Output the (x, y) coordinate of the center of the cell containing the given text.  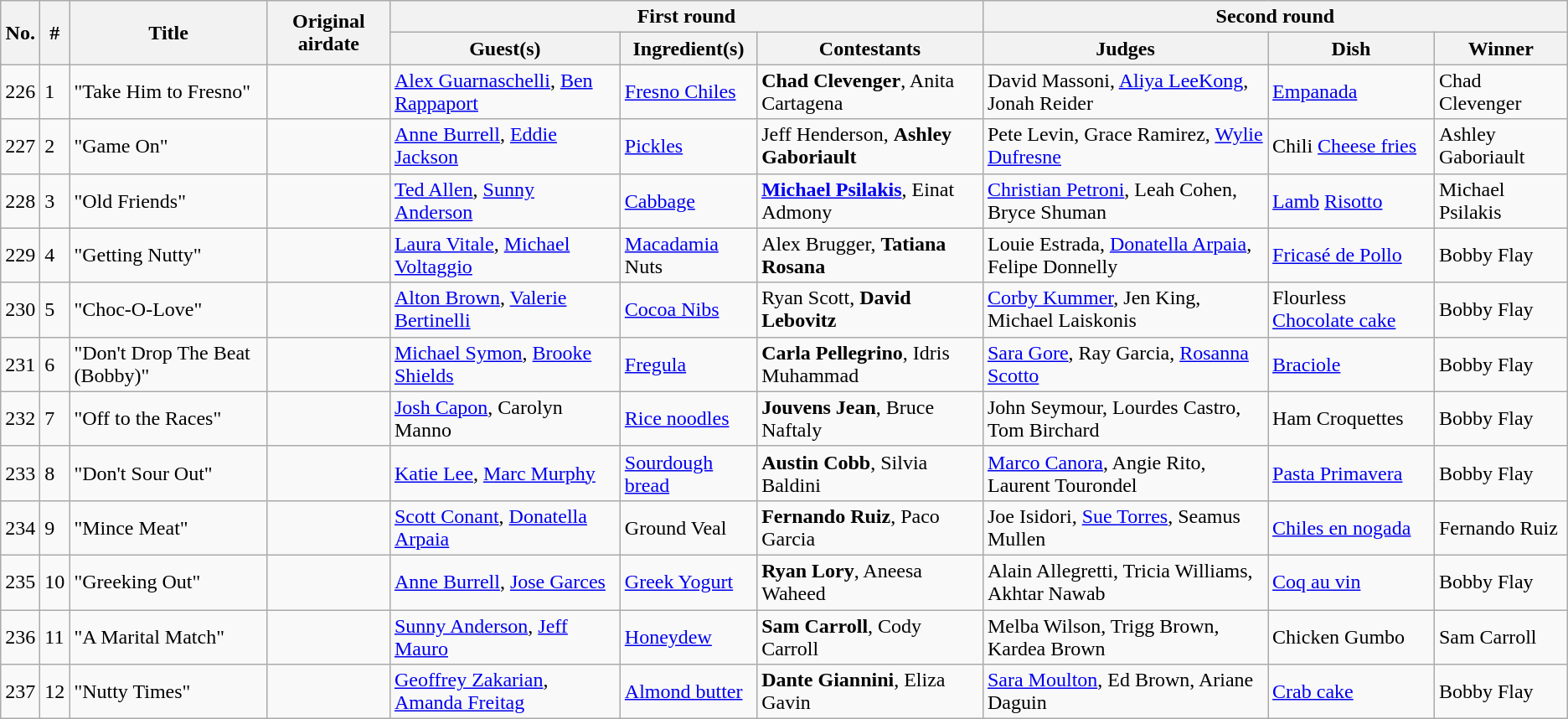
"Don't Drop The Beat (Bobby)" (168, 364)
Scott Conant, Donatella Arpaia (504, 528)
226 (20, 92)
235 (20, 582)
"A Marital Match" (168, 637)
11 (55, 637)
Rice noodles (689, 419)
Chad Clevenger, Anita Cartagena (870, 92)
Dish (1352, 49)
Almond butter (689, 692)
John Seymour, Lourdes Castro, Tom Birchard (1125, 419)
Ground Veal (689, 528)
Flourless Chocolate cake (1352, 310)
"Mince Meat" (168, 528)
"Take Him to Fresno" (168, 92)
237 (20, 692)
"Old Friends" (168, 201)
Sara Gore, Ray Garcia, Rosanna Scotto (1125, 364)
5 (55, 310)
"Getting Nutty" (168, 255)
Chili Cheese fries (1352, 146)
David Massoni, Aliya LeeKong, Jonah Reider (1125, 92)
Sunny Anderson, Jeff Mauro (504, 637)
Chicken Gumbo (1352, 637)
Marco Canora, Angie Rito, Laurent Tourondel (1125, 473)
# (55, 33)
9 (55, 528)
Cabbage (689, 201)
Ham Croquettes (1352, 419)
Chiles en nogada (1352, 528)
Chad Clevenger (1501, 92)
Sara Moulton, Ed Brown, Ariane Daguin (1125, 692)
Ted Allen, Sunny Anderson (504, 201)
Dante Giannini, Eliza Gavin (870, 692)
Pickles (689, 146)
3 (55, 201)
4 (55, 255)
Katie Lee, Marc Murphy (504, 473)
10 (55, 582)
Austin Cobb, Silvia Baldini (870, 473)
Michael Psilakis, Einat Admony (870, 201)
Michael Symon, Brooke Shields (504, 364)
232 (20, 419)
"Don't Sour Out" (168, 473)
Ryan Lory, Aneesa Waheed (870, 582)
Geoffrey Zakarian, Amanda Freitag (504, 692)
Corby Kummer, Jen King, Michael Laiskonis (1125, 310)
"Off to the Races" (168, 419)
"Nutty Times" (168, 692)
Sam Carroll (1501, 637)
Judges (1125, 49)
Fresno Chiles (689, 92)
Braciole (1352, 364)
Josh Capon, Carolyn Manno (504, 419)
First round (686, 17)
Anne Burrell, Eddie Jackson (504, 146)
Fernando Ruiz (1501, 528)
Honeydew (689, 637)
Original airdate (328, 33)
Cocoa Nibs (689, 310)
227 (20, 146)
8 (55, 473)
236 (20, 637)
Second round (1275, 17)
Pete Levin, Grace Ramirez, Wylie Dufresne (1125, 146)
"Choc-O-Love" (168, 310)
Louie Estrada, Donatella Arpaia, Felipe Donnelly (1125, 255)
Title (168, 33)
Fricasé de Pollo (1352, 255)
Christian Petroni, Leah Cohen, Bryce Shuman (1125, 201)
228 (20, 201)
Laura Vitale, Michael Voltaggio (504, 255)
1 (55, 92)
"Greeking Out" (168, 582)
Coq au vin (1352, 582)
231 (20, 364)
Alain Allegretti, Tricia Williams, Akhtar Nawab (1125, 582)
No. (20, 33)
Jeff Henderson, Ashley Gaboriault (870, 146)
Fregula (689, 364)
Ryan Scott, David Lebovitz (870, 310)
Macadamia Nuts (689, 255)
Lamb Risotto (1352, 201)
Melba Wilson, Trigg Brown, Kardea Brown (1125, 637)
234 (20, 528)
Alex Guarnaschelli, Ben Rappaport (504, 92)
Joe Isidori, Sue Torres, Seamus Mullen (1125, 528)
Anne Burrell, Jose Garces (504, 582)
Empanada (1352, 92)
Crab cake (1352, 692)
Jouvens Jean, Bruce Naftaly (870, 419)
Alton Brown, Valerie Bertinelli (504, 310)
Greek Yogurt (689, 582)
6 (55, 364)
12 (55, 692)
Pasta Primavera (1352, 473)
"Game On" (168, 146)
230 (20, 310)
Winner (1501, 49)
Contestants (870, 49)
2 (55, 146)
229 (20, 255)
7 (55, 419)
Sourdough bread (689, 473)
233 (20, 473)
Guest(s) (504, 49)
Fernando Ruiz, Paco Garcia (870, 528)
Alex Brugger, Tatiana Rosana (870, 255)
Sam Carroll, Cody Carroll (870, 637)
Ashley Gaboriault (1501, 146)
Michael Psilakis (1501, 201)
Carla Pellegrino, Idris Muhammad (870, 364)
Ingredient(s) (689, 49)
